Extract the (x, y) coordinate from the center of the cell holding the provided text.  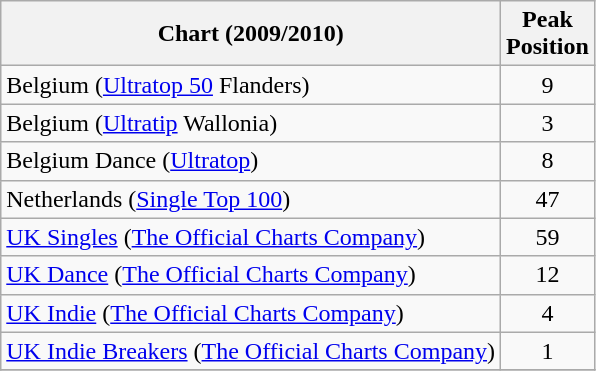
4 (548, 313)
59 (548, 237)
PeakPosition (548, 34)
1 (548, 351)
UK Dance (The Official Charts Company) (251, 275)
Chart (2009/2010) (251, 34)
UK Indie Breakers (The Official Charts Company) (251, 351)
Belgium Dance (Ultratop) (251, 161)
8 (548, 161)
9 (548, 85)
UK Singles (The Official Charts Company) (251, 237)
47 (548, 199)
12 (548, 275)
3 (548, 123)
Netherlands (Single Top 100) (251, 199)
Belgium (Ultratip Wallonia) (251, 123)
UK Indie (The Official Charts Company) (251, 313)
Belgium (Ultratop 50 Flanders) (251, 85)
